Return (X, Y) of the center of cell containing provided text 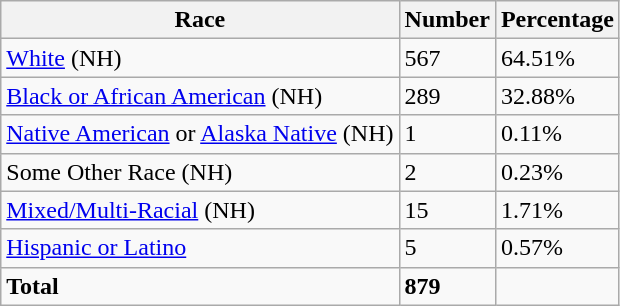
Hispanic or Latino (200, 248)
32.88% (557, 96)
15 (447, 210)
0.57% (557, 248)
64.51% (557, 58)
0.23% (557, 172)
Black or African American (NH) (200, 96)
5 (447, 248)
2 (447, 172)
White (NH) (200, 58)
Mixed/Multi-Racial (NH) (200, 210)
1.71% (557, 210)
Number (447, 20)
Native American or Alaska Native (NH) (200, 134)
Some Other Race (NH) (200, 172)
567 (447, 58)
1 (447, 134)
879 (447, 286)
289 (447, 96)
Race (200, 20)
0.11% (557, 134)
Percentage (557, 20)
Total (200, 286)
